Determine the (X, Y) coordinate at the center of the cell enclosing the given text.  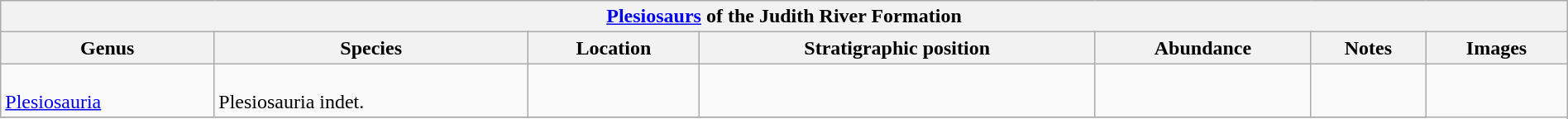
Genus (108, 48)
Location (614, 48)
Abundance (1202, 48)
Images (1497, 48)
Plesiosauria (108, 91)
Plesiosauria indet. (371, 91)
Plesiosaurs of the Judith River Formation (784, 17)
Stratigraphic position (896, 48)
Notes (1368, 48)
Species (371, 48)
